Provide the [X, Y] coordinate of the cell's center where the given text is located.  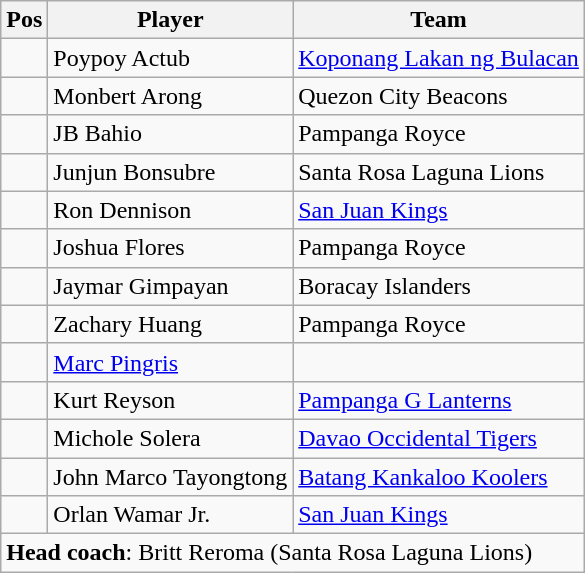
Jaymar Gimpayan [170, 286]
Pos [24, 20]
Boracay Islanders [439, 286]
Monbert Arong [170, 96]
Ron Dennison [170, 210]
Santa Rosa Laguna Lions [439, 172]
John Marco Tayongtong [170, 477]
Head coach: Britt Reroma (Santa Rosa Laguna Lions) [293, 553]
Marc Pingris [170, 362]
Kurt Reyson [170, 400]
Zachary Huang [170, 324]
Team [439, 20]
Pampanga G Lanterns [439, 400]
Junjun Bonsubre [170, 172]
Player [170, 20]
Quezon City Beacons [439, 96]
Michole Solera [170, 438]
Batang Kankaloo Koolers [439, 477]
Poypoy Actub [170, 58]
Koponang Lakan ng Bulacan [439, 58]
Orlan Wamar Jr. [170, 515]
JB Bahio [170, 134]
Joshua Flores [170, 248]
Davao Occidental Tigers [439, 438]
